Identify which cell holds the provided text, then report its (x, y) central coordinate. 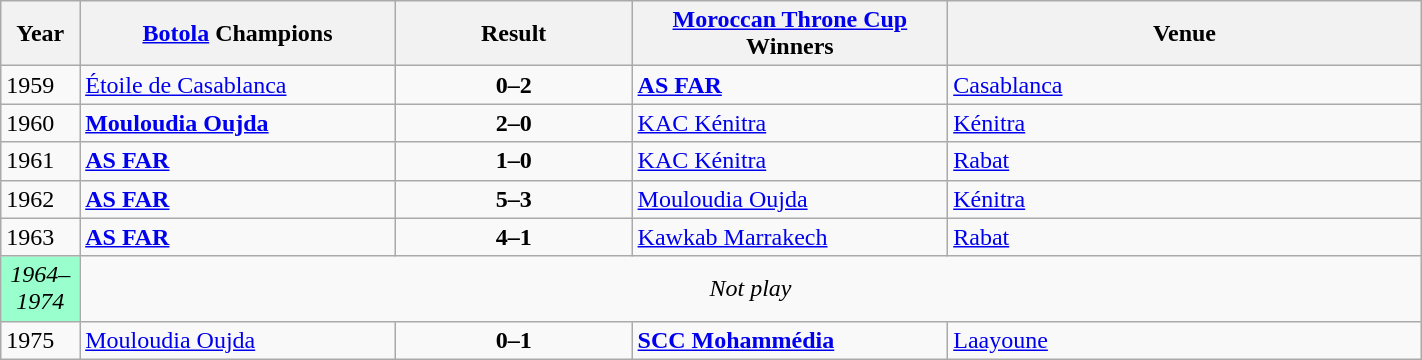
1961 (40, 161)
0–2 (514, 85)
Étoile de Casablanca (238, 85)
Not play (751, 288)
1963 (40, 237)
1975 (40, 340)
Result (514, 34)
Year (40, 34)
Venue (1185, 34)
Moroccan Throne Cup Winners (790, 34)
Botola Champions (238, 34)
1959 (40, 85)
Casablanca (1185, 85)
5–3 (514, 199)
Kawkab Marrakech (790, 237)
Laayoune (1185, 340)
1–0 (514, 161)
0–1 (514, 340)
1962 (40, 199)
1960 (40, 123)
2–0 (514, 123)
1964–1974 (40, 288)
SCC Mohammédia (790, 340)
4–1 (514, 237)
